Detect which cell encompasses the target text, then output its (X, Y) center coordinate. 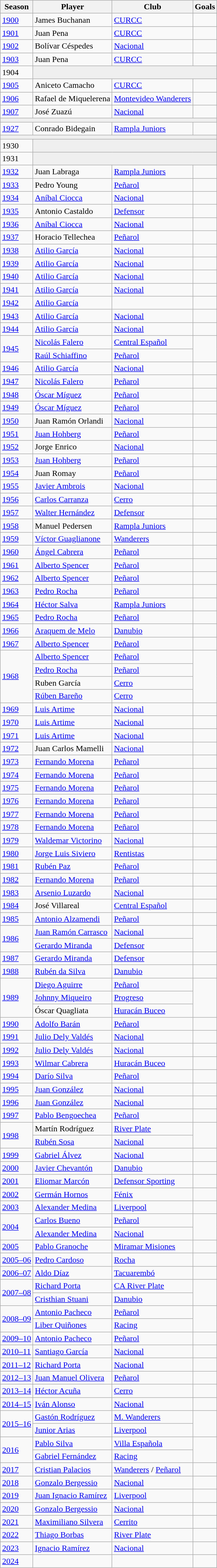
1970 (17, 722)
1962 (17, 578)
1930 (17, 146)
1988 (17, 971)
1977 (17, 814)
1969 (17, 709)
2007–08 (17, 1292)
1997 (17, 1115)
1938 (17, 250)
1989 (17, 998)
James Buchanan (73, 20)
1976 (17, 801)
Miramar Misiones (152, 1247)
Rúben Bareño (73, 696)
1931 (17, 159)
Óscar Quagliata (73, 1011)
2020 (17, 1509)
1953 (17, 460)
1902 (17, 46)
1961 (17, 565)
Montevideo Wanderers (152, 98)
Antonio Castaldo (73, 211)
Raúl Schiaffino (73, 355)
Player (73, 7)
1944 (17, 329)
Goals (205, 7)
1978 (17, 827)
2013–14 (17, 1391)
José Zuazú (73, 112)
Season (17, 7)
Rubén da Silva (73, 971)
1971 (17, 735)
1942 (17, 303)
1955 (17, 486)
1982 (17, 880)
1987 (17, 958)
1973 (17, 761)
Gabriel Fernández (73, 1456)
2003 (17, 1207)
1995 (17, 1089)
1935 (17, 211)
Javier Ambrois (73, 486)
Martín Rodríguez (73, 1129)
Aniceto Camacho (73, 85)
2009–10 (17, 1338)
Pedro Cardoso (73, 1260)
1947 (17, 382)
2001 (17, 1181)
1985 (17, 919)
Rentistas (152, 853)
Waldemar Victorino (73, 840)
1992 (17, 1050)
Darío Silva (73, 1076)
2022 (17, 1535)
1954 (17, 473)
1972 (17, 748)
1905 (17, 85)
1967 (17, 644)
1936 (17, 224)
Gabriel Álvez (73, 1155)
1932 (17, 172)
1952 (17, 447)
Pablo Granoche (73, 1247)
1949 (17, 408)
Pedro Young (73, 185)
1998 (17, 1135)
1999 (17, 1155)
Cristian Palacios (73, 1470)
Jorge Luis Siviero (73, 853)
2015–16 (17, 1424)
Walter Hernández (73, 512)
Maximiliano Silvera (73, 1522)
1948 (17, 395)
Germán Hornos (73, 1194)
Héctor Salva (73, 604)
Villa Española (152, 1443)
Antonio Alzamendi (73, 919)
Carlos Carranza (73, 499)
Araquem de Melo (73, 631)
2017 (17, 1470)
CA River Plate (152, 1286)
1940 (17, 277)
Liber Quiñones (73, 1325)
2006–07 (17, 1273)
2005 (17, 1247)
1986 (17, 938)
Horacio Tellechea (73, 237)
Jorge Enrico (73, 447)
1990 (17, 1024)
Manuel Pedersen (73, 526)
1946 (17, 368)
Wilmar Cabrera (73, 1063)
Bolívar Céspedes (73, 46)
Club (152, 7)
Rubén Sosa (73, 1142)
Carlos Bueno (73, 1221)
2004 (17, 1227)
Juan Carlos Mamelli (73, 748)
José Villareal (73, 906)
2008–09 (17, 1319)
Pablo Bengoechea (73, 1115)
Diego Aguirre (73, 985)
1984 (17, 906)
1968 (17, 676)
1959 (17, 539)
2012–13 (17, 1378)
1958 (17, 526)
1950 (17, 421)
Juan Manuel Olivera (73, 1378)
1960 (17, 552)
Cerrito (152, 1522)
Rubén Paz (73, 866)
2014–15 (17, 1404)
1941 (17, 290)
1927 (17, 128)
2021 (17, 1522)
Ignacio Ramírez (73, 1548)
1901 (17, 33)
1937 (17, 237)
1939 (17, 263)
2005–06 (17, 1260)
2002 (17, 1194)
1965 (17, 617)
1933 (17, 185)
Santiago García (73, 1351)
Adolfo Barán (73, 1024)
Rocha (152, 1260)
Javier Chevantón (73, 1168)
1974 (17, 775)
1993 (17, 1063)
1964 (17, 604)
Gastón Rodríguez (73, 1417)
Ángel Cabrera (73, 552)
2011–12 (17, 1364)
2010–11 (17, 1351)
Conrado Bidegain (73, 128)
Cristhian Stuani (73, 1299)
Wanderers / Peñarol (152, 1470)
1906 (17, 98)
Progreso (152, 998)
Iván Alonso (73, 1404)
Juan Romay (73, 473)
1956 (17, 499)
1943 (17, 316)
1900 (17, 20)
1934 (17, 198)
Pablo Silva (73, 1443)
Eliomar Marcón (73, 1181)
2016 (17, 1450)
Aldo Díaz (73, 1273)
Defensor Sporting (152, 1181)
2023 (17, 1548)
Arsenio Luzardo (73, 893)
M. Wanderers (152, 1417)
1963 (17, 591)
1996 (17, 1102)
1904 (17, 72)
1980 (17, 853)
Héctor Acuña (73, 1391)
2018 (17, 1483)
1981 (17, 866)
2024 (17, 1561)
1907 (17, 112)
Juan Ramón Carrasco (73, 932)
Thiago Borbas (73, 1535)
2019 (17, 1496)
2000 (17, 1168)
1966 (17, 631)
Rafael de Miquelerena (73, 98)
1991 (17, 1037)
1979 (17, 840)
1975 (17, 788)
Junior Arias (73, 1430)
Johnny Miqueiro (73, 998)
1957 (17, 512)
Ruben García (73, 683)
Víctor Guaglianone (73, 539)
Tacuarembó (152, 1273)
1951 (17, 434)
Wanderers (152, 539)
Juan Labraga (73, 172)
Juan Ignacio Ramírez (73, 1496)
1994 (17, 1076)
1983 (17, 893)
Fénix (152, 1194)
Juan Ramón Orlandi (73, 421)
1903 (17, 59)
1945 (17, 349)
